Pinpoint the cell where the given text exists, returning its [X, Y] midpoint coordinate. 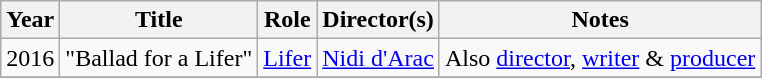
Nidi d'Arac [378, 58]
"Ballad for a Lifer" [159, 58]
Also director, writer & producer [600, 58]
Role [288, 20]
Title [159, 20]
Notes [600, 20]
2016 [30, 58]
Director(s) [378, 20]
Year [30, 20]
Lifer [288, 58]
